Search for the cell housing the specified text and yield its (X, Y) center coordinate. 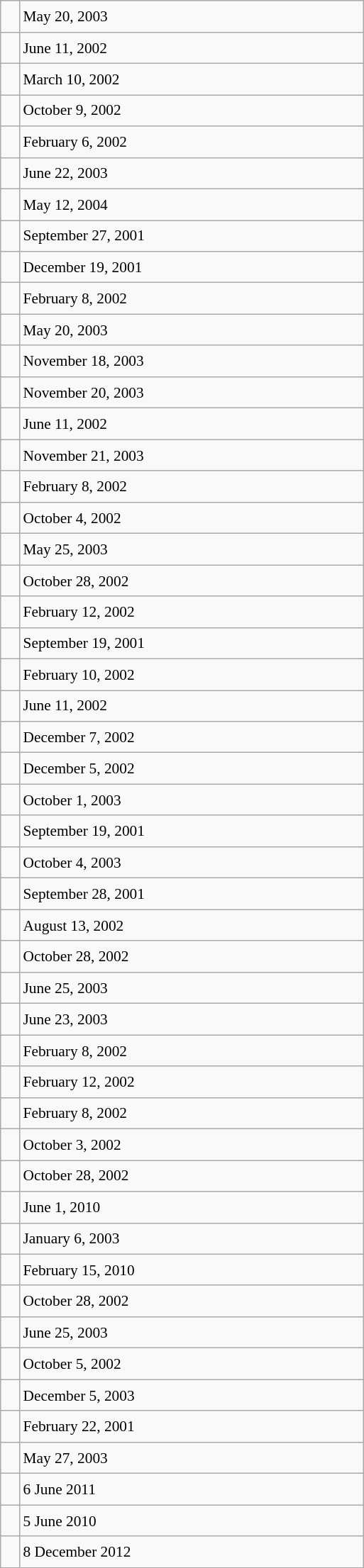
March 10, 2002 (192, 79)
February 15, 2010 (192, 1270)
5 June 2010 (192, 1521)
January 6, 2003 (192, 1238)
September 28, 2001 (192, 894)
November 20, 2003 (192, 393)
October 4, 2003 (192, 863)
December 19, 2001 (192, 267)
October 3, 2002 (192, 1144)
May 25, 2003 (192, 549)
October 1, 2003 (192, 800)
June 23, 2003 (192, 1019)
August 13, 2002 (192, 925)
8 December 2012 (192, 1552)
December 7, 2002 (192, 737)
September 27, 2001 (192, 236)
June 22, 2003 (192, 173)
November 18, 2003 (192, 361)
December 5, 2003 (192, 1395)
December 5, 2002 (192, 768)
October 9, 2002 (192, 111)
6 June 2011 (192, 1489)
February 10, 2002 (192, 674)
May 27, 2003 (192, 1457)
October 5, 2002 (192, 1364)
February 6, 2002 (192, 142)
June 1, 2010 (192, 1207)
November 21, 2003 (192, 455)
October 4, 2002 (192, 517)
February 22, 2001 (192, 1426)
May 12, 2004 (192, 204)
